Locate the cell with the specified text and output its [x, y] center coordinate. 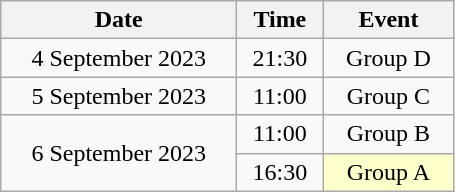
Group A [388, 172]
Date [119, 20]
Event [388, 20]
5 September 2023 [119, 96]
6 September 2023 [119, 153]
16:30 [280, 172]
Group D [388, 58]
4 September 2023 [119, 58]
Group C [388, 96]
21:30 [280, 58]
Time [280, 20]
Group B [388, 134]
